Find where the given text appears and provide that cell's center as [x, y] coordinate. 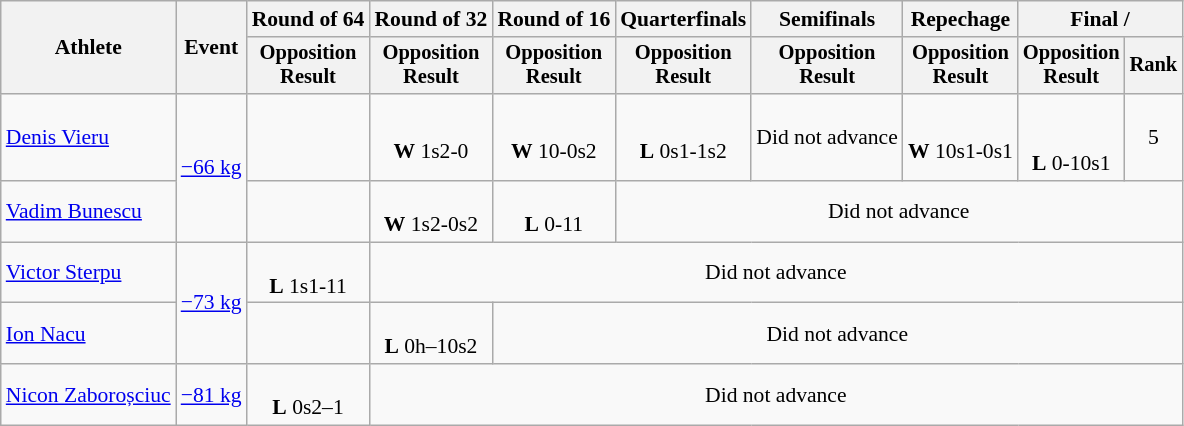
Quarterfinals [683, 19]
Event [212, 48]
W 10s1-0s1 [960, 138]
Nicon Zaboroșciuc [88, 394]
W 1s2-0 [430, 138]
W 1s2-0s2 [430, 212]
−81 kg [212, 394]
Athlete [88, 48]
Vadim Bunescu [88, 212]
Denis Vieru [88, 138]
Round of 32 [430, 19]
Rank [1154, 66]
L 0s1-1s2 [683, 138]
−66 kg [212, 168]
5 [1154, 138]
−73 kg [212, 303]
L 0s2–1 [308, 394]
Semifinals [827, 19]
Ion Nacu [88, 334]
L 0-10s1 [1072, 138]
Final / [1100, 19]
L 1s1-11 [308, 272]
Repechage [960, 19]
W 10-0s2 [554, 138]
Round of 64 [308, 19]
L 0-11 [554, 212]
L 0h–10s2 [430, 334]
Round of 16 [554, 19]
Victor Sterpu [88, 272]
